Capture the cell that displays the provided text and extract its (x, y) central coordinate. 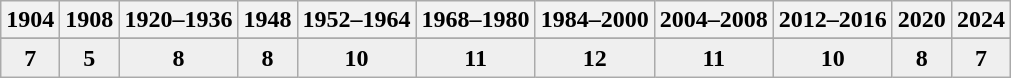
1948 (268, 20)
2004–2008 (714, 20)
1984–2000 (594, 20)
5 (90, 58)
1908 (90, 20)
2020 (922, 20)
1920–1936 (178, 20)
1904 (30, 20)
1968–1980 (476, 20)
1952–1964 (356, 20)
12 (594, 58)
2012–2016 (832, 20)
2024 (980, 20)
